Detect which cell encompasses the target text, then output its (X, Y) center coordinate. 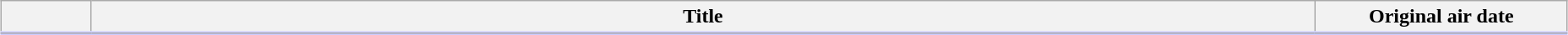
Original air date (1441, 17)
Title (703, 17)
